From the cell containing the given text, extract its center point as [x, y] coordinate. 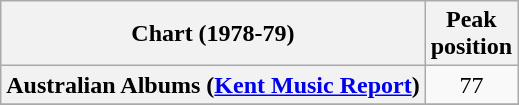
77 [471, 85]
Peakposition [471, 34]
Chart (1978-79) [213, 34]
Australian Albums (Kent Music Report) [213, 85]
